Pinpoint the cell where the given text exists, returning its [x, y] midpoint coordinate. 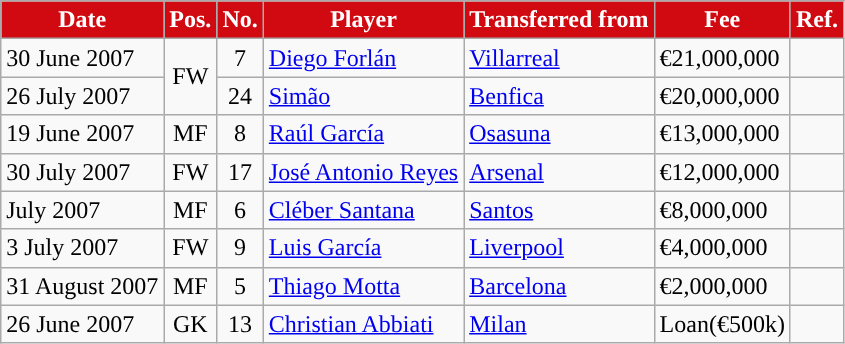
Villarreal [559, 58]
19 June 2007 [82, 134]
31 August 2007 [82, 286]
Christian Abbiati [363, 324]
6 [240, 210]
Fee [722, 20]
Player [363, 20]
Pos. [190, 20]
Barcelona [559, 286]
Osasuna [559, 134]
Diego Forlán [363, 58]
7 [240, 58]
3 July 2007 [82, 248]
€4,000,000 [722, 248]
Cléber Santana [363, 210]
Transferred from [559, 20]
Raúl García [363, 134]
13 [240, 324]
24 [240, 96]
Loan(€500k) [722, 324]
Milan [559, 324]
Thiago Motta [363, 286]
€8,000,000 [722, 210]
Simão [363, 96]
8 [240, 134]
17 [240, 172]
26 June 2007 [82, 324]
€12,000,000 [722, 172]
GK [190, 324]
€13,000,000 [722, 134]
July 2007 [82, 210]
€20,000,000 [722, 96]
€21,000,000 [722, 58]
30 June 2007 [82, 58]
30 July 2007 [82, 172]
Date [82, 20]
Benfica [559, 96]
9 [240, 248]
Ref. [816, 20]
Santos [559, 210]
No. [240, 20]
Arsenal [559, 172]
José Antonio Reyes [363, 172]
5 [240, 286]
€2,000,000 [722, 286]
Luis García [363, 248]
26 July 2007 [82, 96]
Liverpool [559, 248]
